Search for the cell housing the specified text and yield its (X, Y) center coordinate. 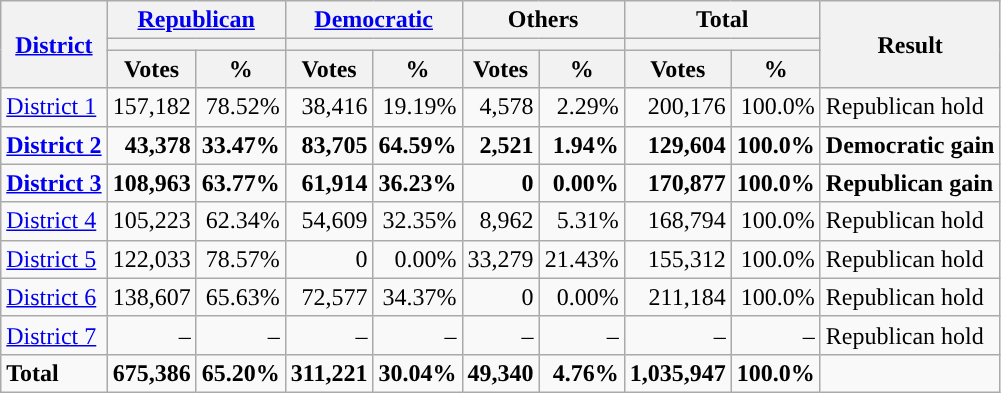
5.31% (582, 221)
65.63% (240, 297)
2,521 (500, 145)
129,604 (678, 145)
61,914 (329, 183)
30.04% (418, 373)
33,279 (500, 259)
211,184 (678, 297)
21.43% (582, 259)
4.76% (582, 373)
1.94% (582, 145)
675,386 (152, 373)
200,176 (678, 107)
District (54, 44)
2.29% (582, 107)
Result (910, 44)
170,877 (678, 183)
32.35% (418, 221)
54,609 (329, 221)
49,340 (500, 373)
1,035,947 (678, 373)
64.59% (418, 145)
District 6 (54, 297)
72,577 (329, 297)
Democratic gain (910, 145)
108,963 (152, 183)
38,416 (329, 107)
District 4 (54, 221)
District 1 (54, 107)
83,705 (329, 145)
34.37% (418, 297)
19.19% (418, 107)
District 3 (54, 183)
122,033 (152, 259)
Republican (196, 20)
43,378 (152, 145)
8,962 (500, 221)
168,794 (678, 221)
33.47% (240, 145)
Republican gain (910, 183)
4,578 (500, 107)
District 7 (54, 335)
157,182 (152, 107)
155,312 (678, 259)
Democratic (374, 20)
63.77% (240, 183)
105,223 (152, 221)
36.23% (418, 183)
78.52% (240, 107)
62.34% (240, 221)
78.57% (240, 259)
311,221 (329, 373)
District 5 (54, 259)
District 2 (54, 145)
138,607 (152, 297)
65.20% (240, 373)
Others (543, 20)
